Extract the (X, Y) coordinate from the center of the cell holding the provided text.  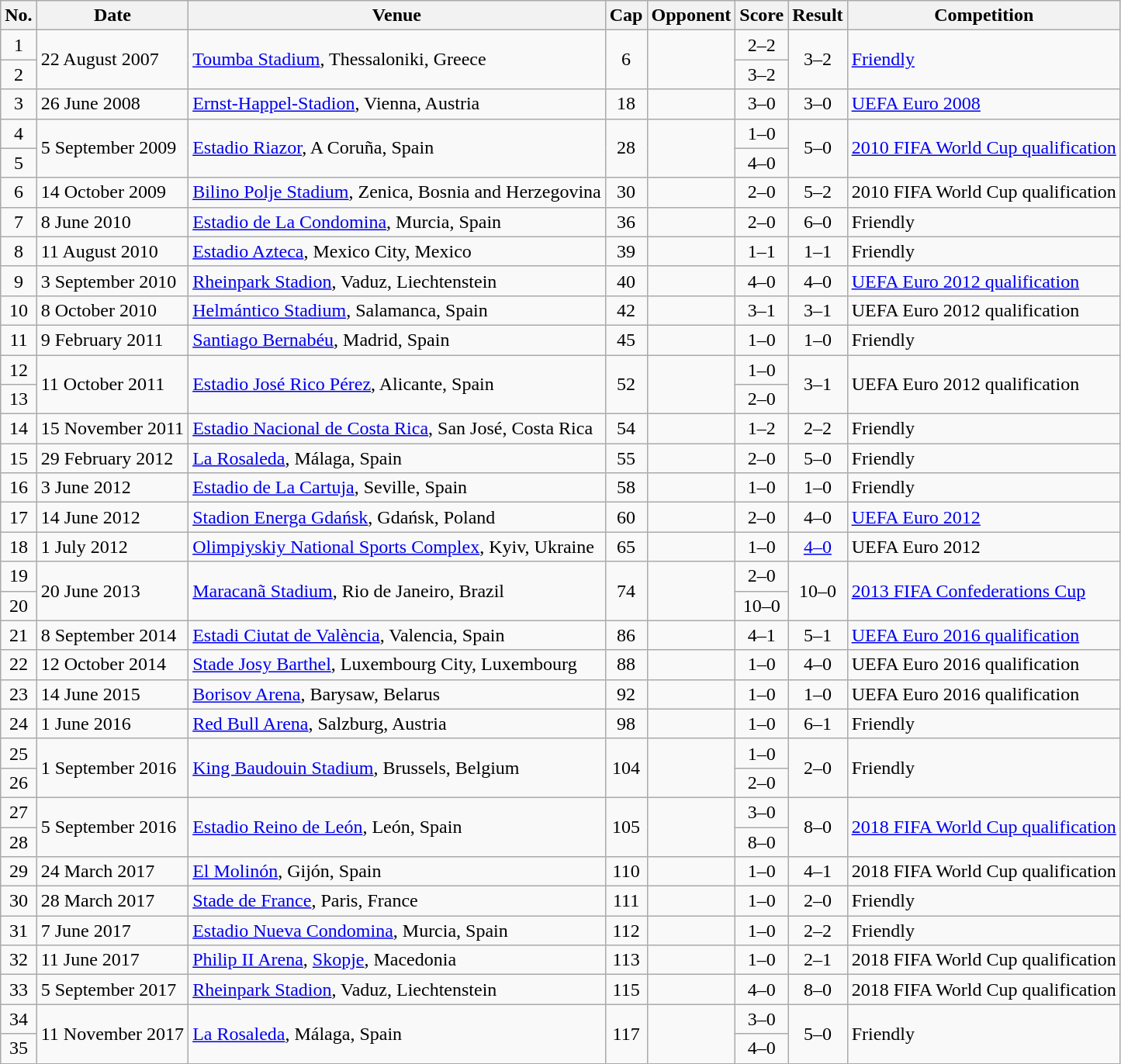
29 February 2012 (112, 458)
6–1 (818, 724)
Bilino Polje Stadium, Zenica, Bosnia and Herzegovina (397, 192)
27 (19, 812)
Stade de France, Paris, France (397, 901)
111 (626, 901)
3 September 2010 (112, 281)
31 (19, 931)
21 (19, 635)
Stade Josy Barthel, Luxembourg City, Luxembourg (397, 665)
112 (626, 931)
Maracanã Stadium, Rio de Janeiro, Brazil (397, 591)
Result (818, 16)
33 (19, 990)
2013 FIFA Confederations Cup (984, 591)
52 (626, 385)
Competition (984, 16)
86 (626, 635)
28 March 2017 (112, 901)
20 June 2013 (112, 591)
1 (19, 45)
Olimpiyskiy National Sports Complex, Kyiv, Ukraine (397, 547)
29 (19, 872)
5 September 2016 (112, 827)
8 June 2010 (112, 222)
10 (19, 310)
1–2 (762, 429)
12 October 2014 (112, 665)
Score (762, 16)
4 (19, 133)
12 (19, 370)
15 (19, 458)
8 (19, 251)
5–2 (818, 192)
Toumba Stadium, Thessaloniki, Greece (397, 60)
19 (19, 576)
24 March 2017 (112, 872)
34 (19, 1019)
92 (626, 694)
5 (19, 163)
3 June 2012 (112, 488)
11 November 2017 (112, 1034)
Santiago Bernabéu, Madrid, Spain (397, 340)
7 June 2017 (112, 931)
113 (626, 960)
Philip II Arena, Skopje, Macedonia (397, 960)
Estadio de La Condomina, Murcia, Spain (397, 222)
11 August 2010 (112, 251)
1 September 2016 (112, 768)
Estadi Ciutat de València, Valencia, Spain (397, 635)
32 (19, 960)
7 (19, 222)
El Molinón, Gijón, Spain (397, 872)
42 (626, 310)
Estadio Riazor, A Coruña, Spain (397, 148)
24 (19, 724)
2–1 (818, 960)
6–0 (818, 222)
Venue (397, 16)
Estadio Nueva Condomina, Murcia, Spain (397, 931)
No. (19, 16)
39 (626, 251)
74 (626, 591)
16 (19, 488)
8 October 2010 (112, 310)
14 June 2015 (112, 694)
1 July 2012 (112, 547)
14 June 2012 (112, 517)
9 February 2011 (112, 340)
5–1 (818, 635)
88 (626, 665)
26 June 2008 (112, 104)
20 (19, 606)
Estadio Azteca, Mexico City, Mexico (397, 251)
8 September 2014 (112, 635)
5 September 2009 (112, 148)
UEFA Euro 2008 (984, 104)
Opponent (691, 16)
110 (626, 872)
36 (626, 222)
105 (626, 827)
117 (626, 1034)
60 (626, 517)
11 October 2011 (112, 385)
Estadio Nacional de Costa Rica, San José, Costa Rica (397, 429)
15 November 2011 (112, 429)
14 (19, 429)
11 (19, 340)
5 September 2017 (112, 990)
115 (626, 990)
22 August 2007 (112, 60)
55 (626, 458)
Date (112, 16)
Ernst-Happel-Stadion, Vienna, Austria (397, 104)
Estadio de La Cartuja, Seville, Spain (397, 488)
1 June 2016 (112, 724)
Red Bull Arena, Salzburg, Austria (397, 724)
45 (626, 340)
Estadio Reino de León, León, Spain (397, 827)
13 (19, 399)
9 (19, 281)
3 (19, 104)
11 June 2017 (112, 960)
14 October 2009 (112, 192)
54 (626, 429)
65 (626, 547)
58 (626, 488)
40 (626, 281)
2 (19, 74)
98 (626, 724)
Cap (626, 16)
Borisov Arena, Barysaw, Belarus (397, 694)
Estadio José Rico Pérez, Alicante, Spain (397, 385)
35 (19, 1048)
Stadion Energa Gdańsk, Gdańsk, Poland (397, 517)
104 (626, 768)
25 (19, 753)
17 (19, 517)
26 (19, 782)
King Baudouin Stadium, Brussels, Belgium (397, 768)
22 (19, 665)
23 (19, 694)
Helmántico Stadium, Salamanca, Spain (397, 310)
